Locate the cell with the specified text and output its (x, y) center coordinate. 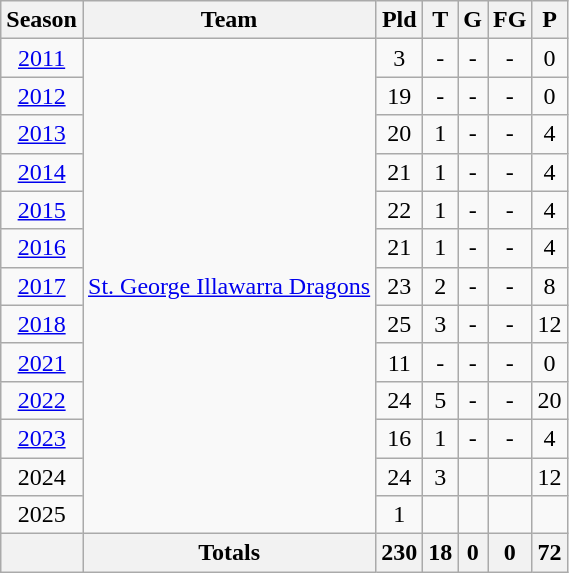
2024 (42, 477)
G (473, 20)
11 (400, 362)
8 (550, 286)
Totals (228, 553)
2013 (42, 134)
2016 (42, 248)
Season (42, 20)
2023 (42, 438)
St. George Illawarra Dragons (228, 286)
22 (400, 210)
T (440, 20)
2012 (42, 96)
Pld (400, 20)
2011 (42, 58)
2015 (42, 210)
18 (440, 553)
2022 (42, 400)
2021 (42, 362)
2017 (42, 286)
FG (510, 20)
25 (400, 324)
2 (440, 286)
P (550, 20)
Team (228, 20)
16 (400, 438)
5 (440, 400)
2018 (42, 324)
72 (550, 553)
2025 (42, 515)
19 (400, 96)
2014 (42, 172)
23 (400, 286)
230 (400, 553)
